Find where the given text appears and provide that cell's center as (X, Y) coordinate. 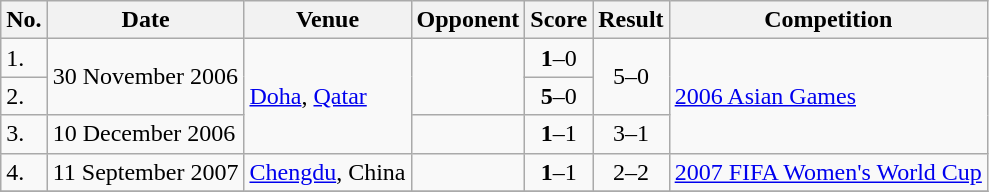
Score (559, 20)
10 December 2006 (146, 134)
Chengdu, China (328, 172)
2007 FIFA Women's World Cup (828, 172)
11 September 2007 (146, 172)
30 November 2006 (146, 77)
3. (24, 134)
1. (24, 58)
2. (24, 96)
4. (24, 172)
Venue (328, 20)
Doha, Qatar (328, 96)
2–2 (631, 172)
Opponent (468, 20)
No. (24, 20)
1–0 (559, 58)
2006 Asian Games (828, 96)
Date (146, 20)
3–1 (631, 134)
Result (631, 20)
Competition (828, 20)
